Output the (X, Y) coordinate of the center of the cell containing the given text.  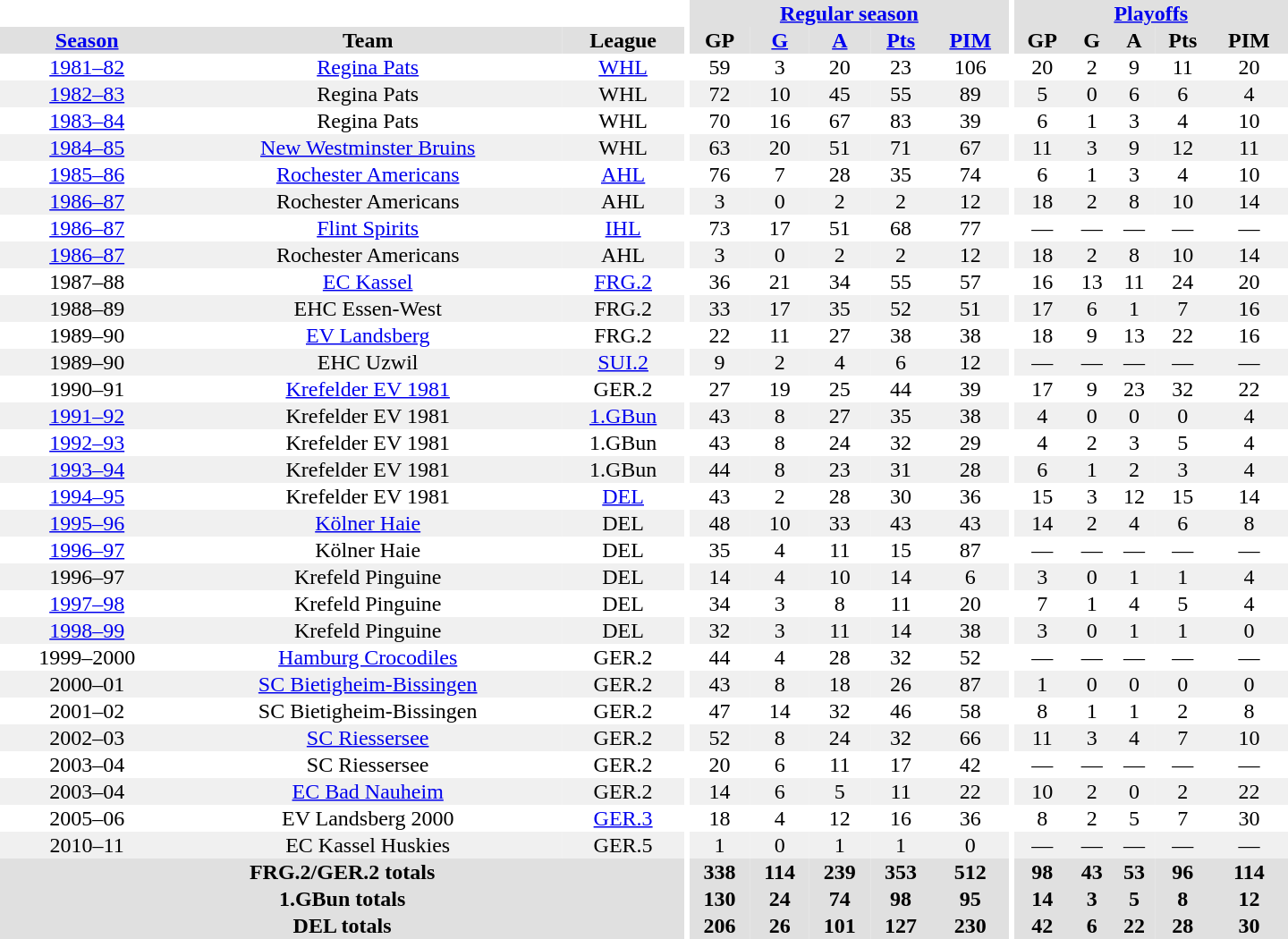
68 (901, 228)
353 (901, 872)
83 (901, 121)
46 (901, 711)
19 (780, 389)
IHL (623, 228)
1991–92 (87, 416)
130 (719, 899)
1990–91 (87, 389)
1992–93 (87, 443)
239 (840, 872)
48 (719, 523)
66 (970, 738)
1999–2000 (87, 657)
EC Kassel Huskies (368, 845)
101 (840, 926)
Regular season (849, 13)
71 (901, 148)
338 (719, 872)
DEL totals (342, 926)
25 (840, 389)
GER.5 (623, 845)
Hamburg Crocodiles (368, 657)
FRG.2/GER.2 totals (342, 872)
72 (719, 94)
31 (901, 469)
89 (970, 94)
70 (719, 121)
1998–99 (87, 630)
106 (970, 67)
2000–01 (87, 684)
1987–88 (87, 282)
1985–86 (87, 174)
96 (1182, 872)
1995–96 (87, 523)
45 (840, 94)
League (623, 40)
53 (1134, 872)
1984–85 (87, 148)
EV Landsberg 2000 (368, 818)
EHC Essen-West (368, 309)
SUI.2 (623, 362)
1983–84 (87, 121)
Flint Spirits (368, 228)
21 (780, 282)
EC Kassel (368, 282)
Playoffs (1150, 13)
512 (970, 872)
59 (719, 67)
2001–02 (87, 711)
127 (901, 926)
Season (87, 40)
57 (970, 282)
GER.3 (623, 818)
1997–98 (87, 604)
76 (719, 174)
1993–94 (87, 469)
29 (970, 443)
New Westminster Bruins (368, 148)
2005–06 (87, 818)
1988–89 (87, 309)
EHC Uzwil (368, 362)
Team (368, 40)
47 (719, 711)
73 (719, 228)
1.GBun totals (342, 899)
EV Landsberg (368, 335)
1994–95 (87, 496)
1982–83 (87, 94)
63 (719, 148)
95 (970, 899)
58 (970, 711)
206 (719, 926)
77 (970, 228)
EC Bad Nauheim (368, 791)
230 (970, 926)
2002–03 (87, 738)
1981–82 (87, 67)
2010–11 (87, 845)
